Pinpoint the cell where the given text exists, returning its [X, Y] midpoint coordinate. 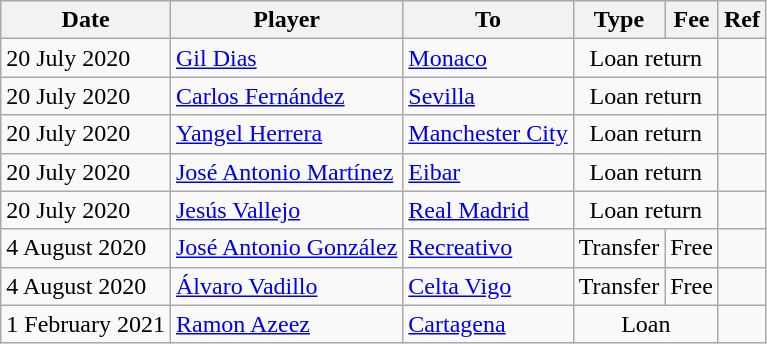
Celta Vigo [488, 286]
Ref [742, 20]
To [488, 20]
Date [86, 20]
Recreativo [488, 248]
Real Madrid [488, 210]
Fee [692, 20]
Eibar [488, 172]
Carlos Fernández [286, 96]
Gil Dias [286, 58]
Yangel Herrera [286, 134]
Monaco [488, 58]
1 February 2021 [86, 324]
Type [619, 20]
Jesús Vallejo [286, 210]
Sevilla [488, 96]
José Antonio Martínez [286, 172]
Ramon Azeez [286, 324]
José Antonio González [286, 248]
Álvaro Vadillo [286, 286]
Loan [646, 324]
Manchester City [488, 134]
Player [286, 20]
Cartagena [488, 324]
